Identify which cell holds the provided text, then report its (x, y) central coordinate. 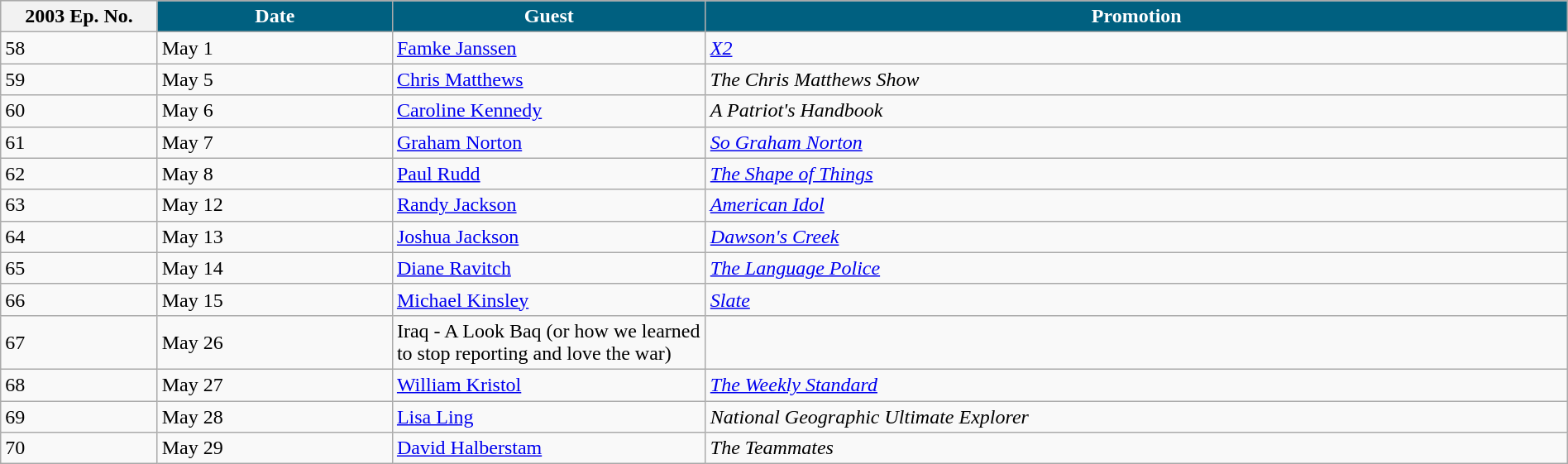
Dawson's Creek (1136, 237)
May 13 (275, 237)
58 (79, 48)
Lisa Ling (549, 416)
Paul Rudd (549, 174)
David Halberstam (549, 448)
The Language Police (1136, 268)
Famke Janssen (549, 48)
69 (79, 416)
William Kristol (549, 385)
64 (79, 237)
X2 (1136, 48)
The Weekly Standard (1136, 385)
66 (79, 299)
Joshua Jackson (549, 237)
May 7 (275, 142)
Promotion (1136, 17)
61 (79, 142)
So Graham Norton (1136, 142)
May 6 (275, 111)
62 (79, 174)
May 28 (275, 416)
A Patriot's Handbook (1136, 111)
65 (79, 268)
May 29 (275, 448)
May 14 (275, 268)
67 (79, 342)
National Geographic Ultimate Explorer (1136, 416)
63 (79, 205)
The Teammates (1136, 448)
2003 Ep. No. (79, 17)
Slate (1136, 299)
Diane Ravitch (549, 268)
May 12 (275, 205)
60 (79, 111)
The Chris Matthews Show (1136, 79)
Chris Matthews (549, 79)
Randy Jackson (549, 205)
May 26 (275, 342)
Michael Kinsley (549, 299)
May 1 (275, 48)
American Idol (1136, 205)
May 8 (275, 174)
Date (275, 17)
Iraq - A Look Baq (or how we learned to stop reporting and love the war) (549, 342)
68 (79, 385)
May 5 (275, 79)
May 15 (275, 299)
The Shape of Things (1136, 174)
70 (79, 448)
Graham Norton (549, 142)
Caroline Kennedy (549, 111)
May 27 (275, 385)
Guest (549, 17)
59 (79, 79)
